Capture the cell that displays the provided text and extract its (X, Y) central coordinate. 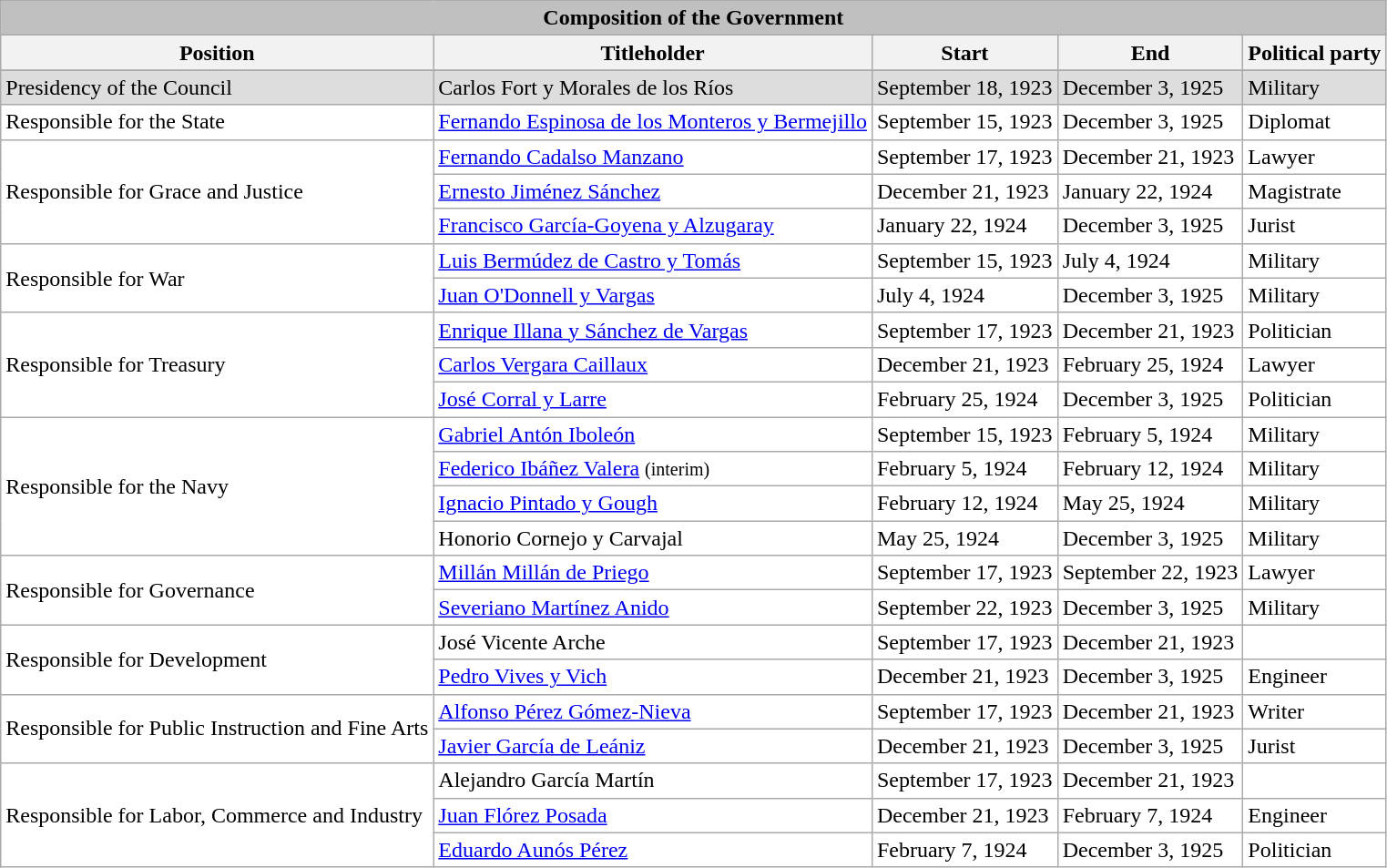
Responsible for Grace and Justice (217, 191)
Carlos Fort y Morales de los Ríos (653, 87)
Responsible for Treasury (217, 364)
Carlos Vergara Caillaux (653, 364)
Federico Ibáñez Valera (interim) (653, 469)
Diplomat (1315, 122)
Responsible for Governance (217, 590)
Juan Flórez Posada (653, 815)
Responsible for Development (217, 659)
Responsible for Labor, Commerce and Industry (217, 815)
Responsible for War (217, 278)
Severiano Martínez Anido (653, 608)
Fernando Cadalso Manzano (653, 157)
Alfonso Pérez Gómez-Nieva (653, 711)
End (1150, 53)
Ernesto Jiménez Sánchez (653, 191)
Eduardo Aunós Pérez (653, 850)
Writer (1315, 711)
Ignacio Pintado y Gough (653, 504)
Pedro Vives y Vich (653, 677)
Francisco García-Goyena y Alzugaray (653, 226)
Fernando Espinosa de los Monteros y Bermejillo (653, 122)
Composition of the Government (694, 18)
Enrique Illana y Sánchez de Vargas (653, 330)
Responsible for the State (217, 122)
José Corral y Larre (653, 399)
Luis Bermúdez de Castro y Tomás (653, 260)
Millán Millán de Priego (653, 573)
Responsible for Public Instruction and Fine Arts (217, 729)
Responsible for the Navy (217, 486)
Gabriel Antón Iboleón (653, 434)
Presidency of the Council (217, 87)
Javier García de Leániz (653, 746)
Start (964, 53)
Political party (1315, 53)
September 18, 1923 (964, 87)
José Vicente Arche (653, 642)
Magistrate (1315, 191)
Position (217, 53)
Juan O'Donnell y Vargas (653, 295)
Titleholder (653, 53)
Honorio Cornejo y Carvajal (653, 538)
Alejandro García Martín (653, 781)
